Search for the cell housing the specified text and yield its [x, y] center coordinate. 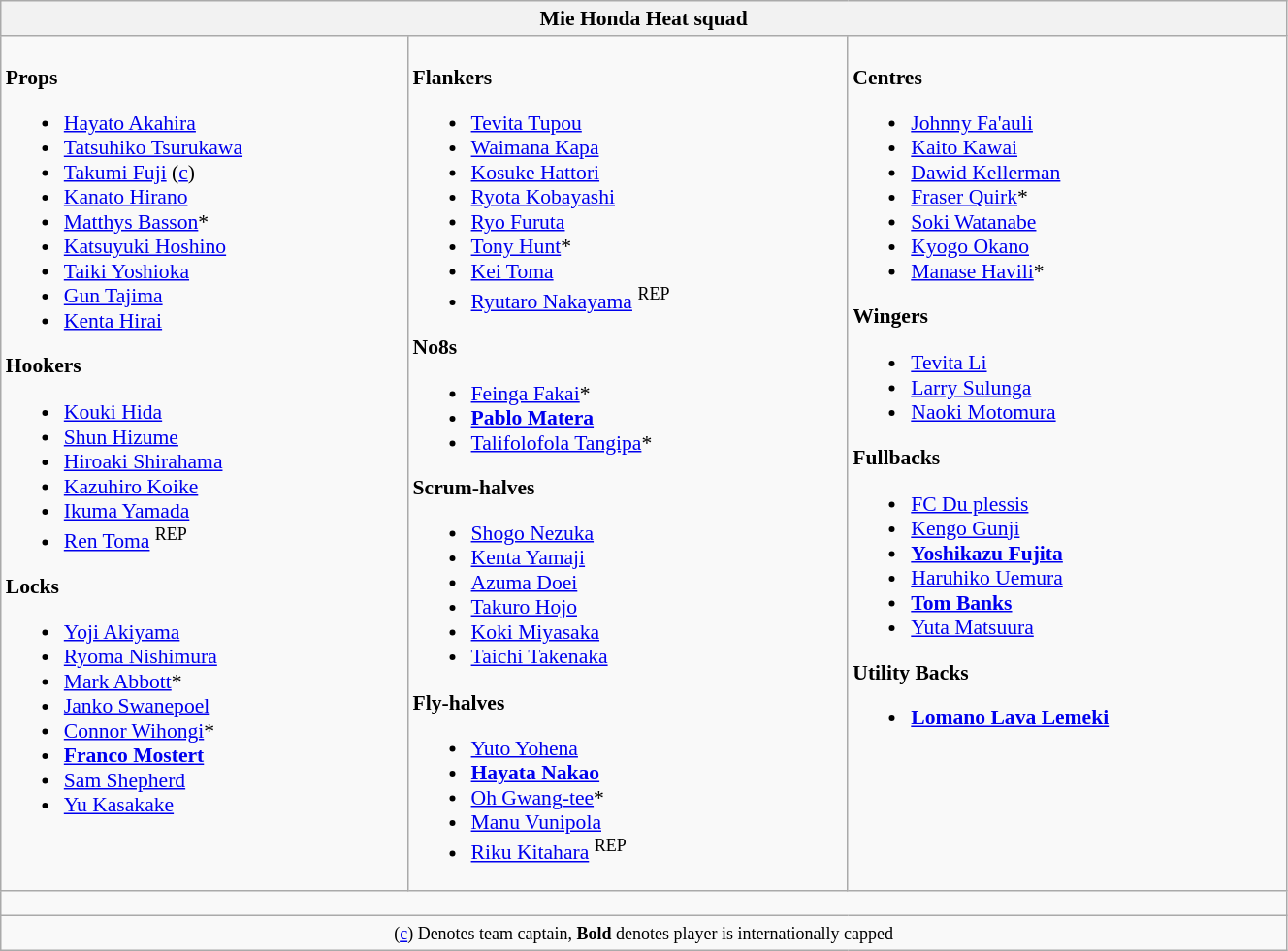
(c) Denotes team captain, Bold denotes player is internationally capped [644, 934]
Mie Honda Heat squad [644, 18]
